Detect which cell encompasses the target text, then output its (x, y) center coordinate. 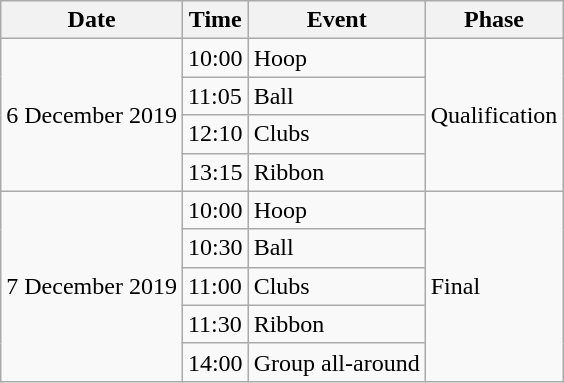
Group all-around (336, 362)
Phase (494, 20)
11:30 (215, 324)
14:00 (215, 362)
Event (336, 20)
11:00 (215, 286)
7 December 2019 (92, 286)
Qualification (494, 115)
11:05 (215, 96)
Final (494, 286)
13:15 (215, 172)
Time (215, 20)
Date (92, 20)
12:10 (215, 134)
10:30 (215, 248)
6 December 2019 (92, 115)
